Find where the given text appears and provide that cell's center as (X, Y) coordinate. 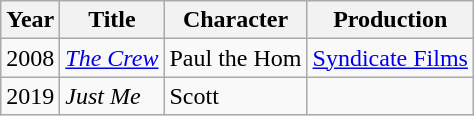
Title (112, 20)
2019 (30, 96)
Paul the Hom (236, 58)
Syndicate Films (390, 58)
Production (390, 20)
Scott (236, 96)
Character (236, 20)
2008 (30, 58)
Year (30, 20)
Just Me (112, 96)
The Crew (112, 58)
